Find where the given text appears and provide that cell's center as [X, Y] coordinate. 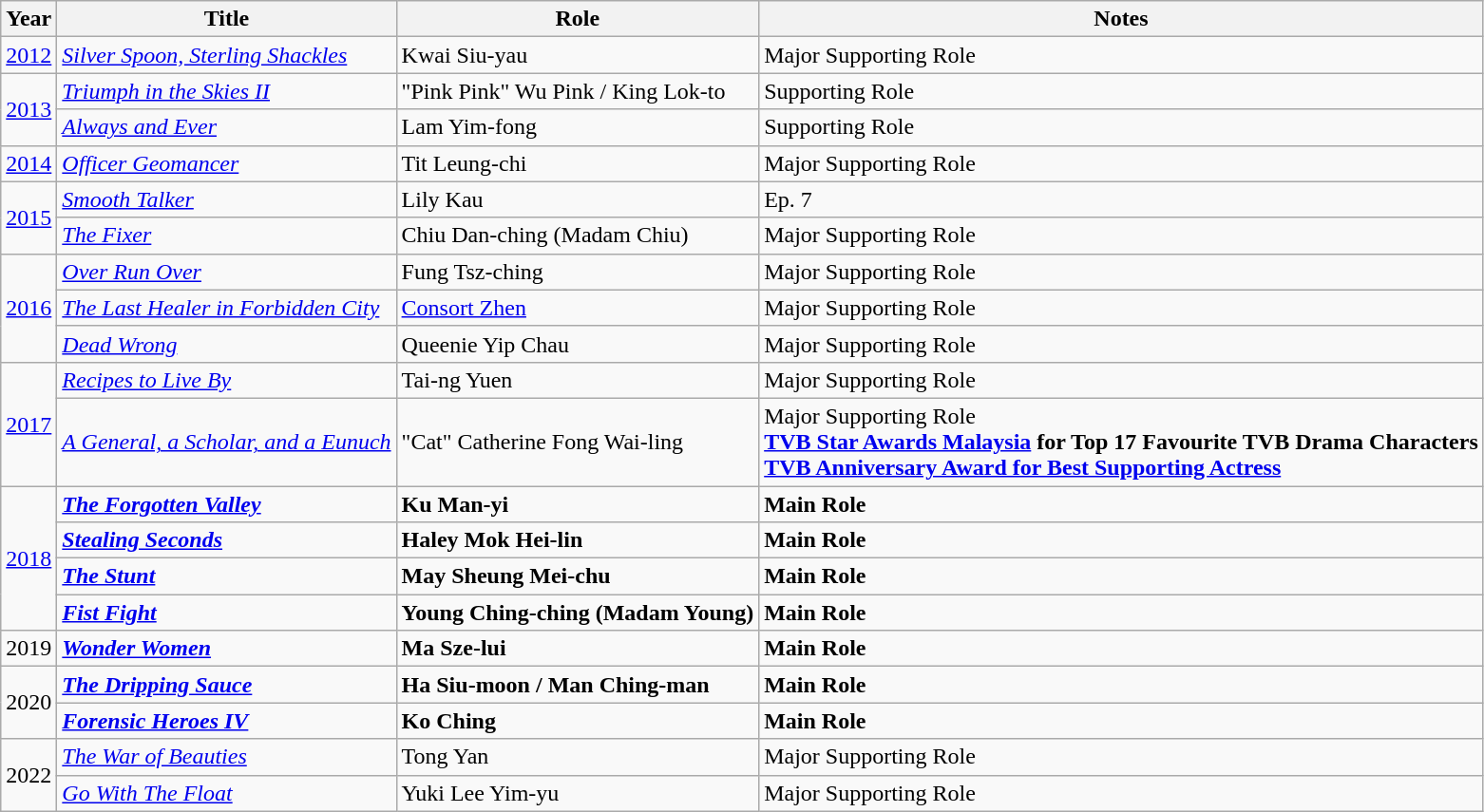
Kwai Siu-yau [578, 55]
Fist Fight [226, 613]
Stealing Seconds [226, 540]
The Fixer [226, 236]
Fung Tsz-ching [578, 272]
2015 [29, 217]
The War of Beauties [226, 757]
Lam Yim-fong [578, 127]
A General, a Scholar, and a Eunuch [226, 442]
Young Ching-ching (Madam Young) [578, 613]
The Last Healer in Forbidden City [226, 308]
Go With The Float [226, 793]
Haley Mok Hei-lin [578, 540]
2013 [29, 109]
Dead Wrong [226, 344]
May Sheung Mei-chu [578, 576]
2020 [29, 703]
2012 [29, 55]
Tit Leung-chi [578, 163]
Over Run Over [226, 272]
"Pink Pink" Wu Pink / King Lok-to [578, 91]
Triumph in the Skies II [226, 91]
Ma Sze-lui [578, 649]
2014 [29, 163]
Officer Geomancer [226, 163]
2022 [29, 775]
Role [578, 19]
Ep. 7 [1121, 199]
Chiu Dan-ching (Madam Chiu) [578, 236]
Always and Ever [226, 127]
Silver Spoon, Sterling Shackles [226, 55]
Queenie Yip Chau [578, 344]
Major Supporting Role TVB Star Awards Malaysia for Top 17 Favourite TVB Drama Characters TVB Anniversary Award for Best Supporting Actress [1121, 442]
The Forgotten Valley [226, 504]
Tong Yan [578, 757]
Yuki Lee Yim-yu [578, 793]
"Cat" Catherine Fong Wai-ling [578, 442]
Tai-ng Yuen [578, 380]
Year [29, 19]
2018 [29, 558]
Ko Ching [578, 721]
The Dripping Sauce [226, 685]
The Stunt [226, 576]
Consort Zhen [578, 308]
Ku Man-yi [578, 504]
2017 [29, 424]
Ha Siu-moon / Man Ching-man [578, 685]
Forensic Heroes IV [226, 721]
Smooth Talker [226, 199]
Wonder Women [226, 649]
Title [226, 19]
2019 [29, 649]
2016 [29, 308]
Notes [1121, 19]
Recipes to Live By [226, 380]
Lily Kau [578, 199]
